Detect which cell encompasses the target text, then output its (x, y) center coordinate. 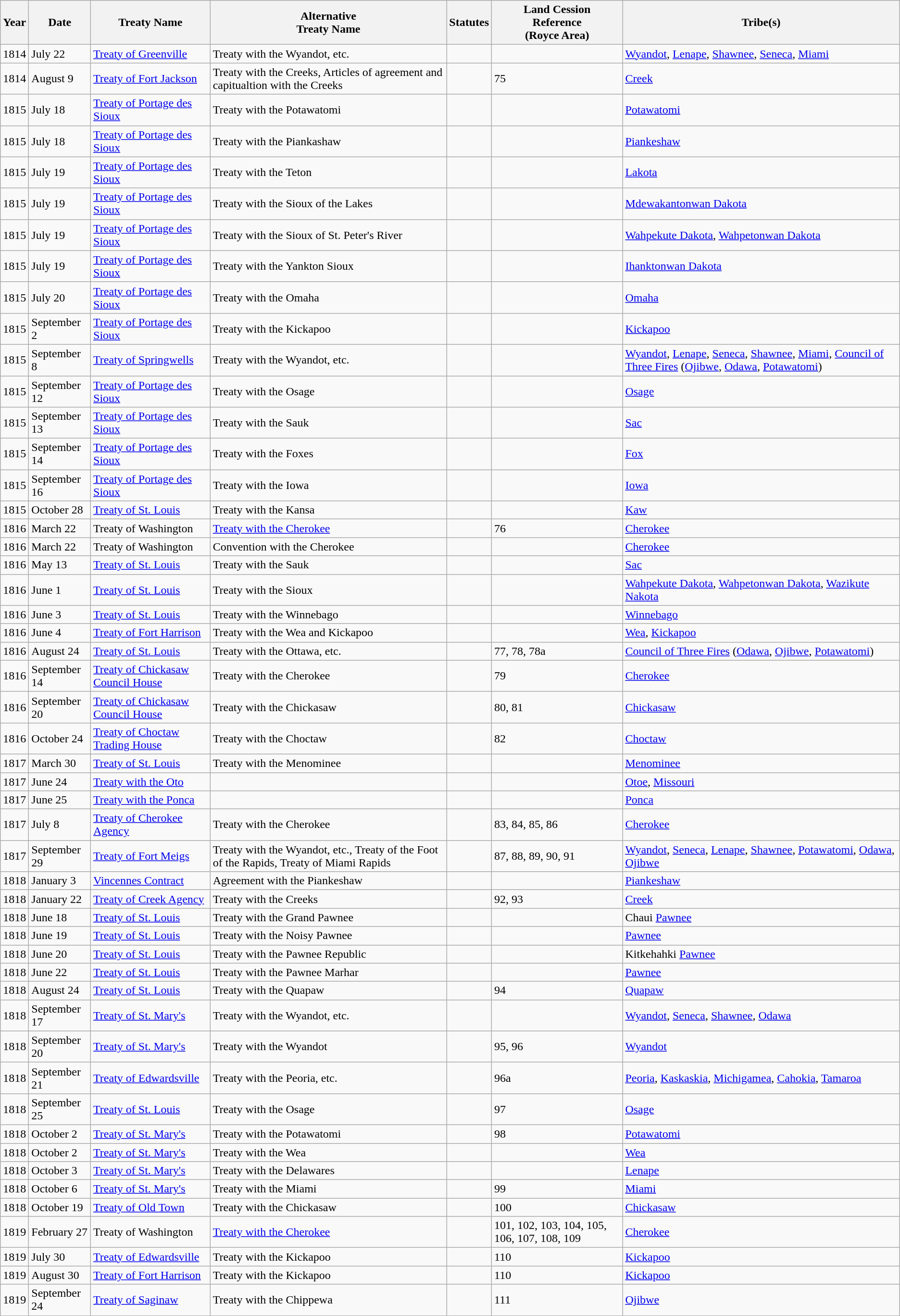
83, 84, 85, 86 (557, 825)
92, 93 (557, 899)
October 19 (60, 1207)
99 (557, 1189)
Otoe, Missouri (761, 781)
June 1 (60, 589)
Council of Three Fires (Odawa, Ojibwe, Potawatomi) (761, 651)
Peoria, Kaskaskia, Michigamea, Cahokia, Tamaroa (761, 1078)
Treaty with the Wea and Kickapoo (328, 633)
Treaty with the Piankashaw (328, 141)
June 4 (60, 633)
Treaty with the Choctaw (328, 739)
Treaty with the Teton (328, 172)
Treaty of Choctaw Trading House (151, 739)
Treaty with the Quapaw (328, 990)
Treaty with the Sioux (328, 589)
Treaty with the Wyandot (328, 1046)
Fox (761, 454)
Winnebago (761, 614)
September 24 (60, 1300)
Miami (761, 1189)
September 16 (60, 486)
Treaty Name (151, 23)
Wyandot, Seneca, Lenape, Shawnee, Potawatomi, Odawa, Ojibwe (761, 856)
October 28 (60, 510)
Treaty with the Noisy Pawnee (328, 936)
Treaty with the Sioux of the Lakes (328, 204)
Treaty of Fort Meigs (151, 856)
Treaty of Fort Jackson (151, 79)
September 29 (60, 856)
October 6 (60, 1189)
Treaty with the Oto (151, 781)
September 2 (60, 329)
Treaty with the Peoria, etc. (328, 1078)
Treaty with the Miami (328, 1189)
101, 102, 103, 104, 105, 106, 107, 108, 109 (557, 1232)
Wahpekute Dakota, Wahpetonwan Dakota, Wazikute Nakota (761, 589)
Date (60, 23)
Treaty of Greenville (151, 54)
September 12 (60, 391)
Treaty with the Ottawa, etc. (328, 651)
Treaty with the Yankton Sioux (328, 266)
Treaty with the Sioux of St. Peter's River (328, 235)
September 8 (60, 360)
Lenape (761, 1171)
Treaty of Cherokee Agency (151, 825)
Quapaw (761, 990)
June 18 (60, 917)
Convention with the Cherokee (328, 547)
Omaha (761, 297)
September 17 (60, 1015)
Treaty with the Ponca (151, 800)
82 (557, 739)
June 24 (60, 781)
July 20 (60, 297)
76 (557, 528)
Treaty of Springwells (151, 360)
95, 96 (557, 1046)
97 (557, 1109)
98 (557, 1134)
87, 88, 89, 90, 91 (557, 856)
Land CessionReference(Royce Area) (557, 23)
Treaty with the Foxes (328, 454)
Ojibwe (761, 1300)
Wea (761, 1153)
July 30 (60, 1257)
Lakota (761, 172)
May 13 (60, 565)
Ihanktonwan Dakota (761, 266)
Agreement with the Piankeshaw (328, 881)
Treaty with the Kansa (328, 510)
94 (557, 990)
Ponca (761, 800)
Iowa (761, 486)
June 3 (60, 614)
January 22 (60, 899)
Treaty with the Pawnee Marhar (328, 972)
September 13 (60, 423)
Treaty with the Omaha (328, 297)
August 9 (60, 79)
August 30 (60, 1275)
September 25 (60, 1109)
June 25 (60, 800)
Treaty with the Pawnee Republic (328, 954)
Kitkehahki Pawnee (761, 954)
Chaui Pawnee (761, 917)
Wyandot, Lenape, Shawnee, Seneca, Miami (761, 54)
Treaty with the Iowa (328, 486)
Year (14, 23)
Statutes (469, 23)
77, 78, 78a (557, 651)
March 30 (60, 763)
Treaty with the Grand Pawnee (328, 917)
October 24 (60, 739)
Kaw (761, 510)
96a (557, 1078)
October 3 (60, 1171)
Treaty with the Delawares (328, 1171)
100 (557, 1207)
75 (557, 79)
Treaty of Creek Agency (151, 899)
Wyandot (761, 1046)
February 27 (60, 1232)
Choctaw (761, 739)
Wyandot, Lenape, Seneca, Shawnee, Miami, Council of Three Fires (Ojibwe, Odawa, Potawatomi) (761, 360)
80, 81 (557, 707)
July 22 (60, 54)
September 21 (60, 1078)
Treaty of Saginaw (151, 1300)
Wahpekute Dakota, Wahpetonwan Dakota (761, 235)
Treaty with the Wea (328, 1153)
Treaty with the Creeks, Articles of agreement and capitualtion with the Creeks (328, 79)
Treaty with the Menominee (328, 763)
Mdewakantonwan Dakota (761, 204)
Tribe(s) (761, 23)
Treaty with the Creeks (328, 899)
Wyandot, Seneca, Shawnee, Odawa (761, 1015)
June 22 (60, 972)
AlternativeTreaty Name (328, 23)
July 8 (60, 825)
111 (557, 1300)
January 3 (60, 881)
Treaty with the Wyandot, etc., Treaty of the Foot of the Rapids, Treaty of Miami Rapids (328, 856)
79 (557, 676)
Menominee (761, 763)
June 19 (60, 936)
Vincennes Contract (151, 881)
June 20 (60, 954)
Treaty with the Chippewa (328, 1300)
Treaty with the Winnebago (328, 614)
Wea, Kickapoo (761, 633)
Treaty of Old Town (151, 1207)
